Capture the cell that displays the provided text and extract its (X, Y) central coordinate. 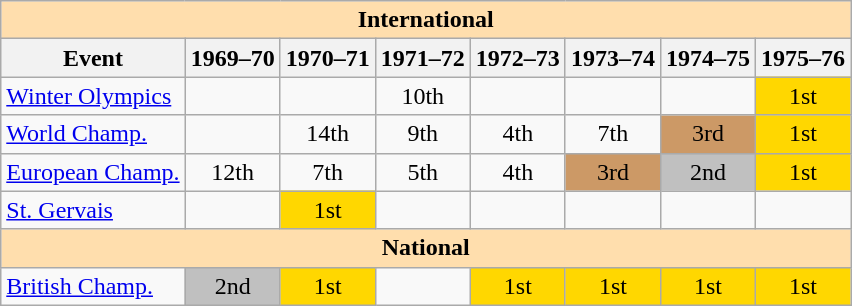
12th (232, 172)
World Champ. (93, 134)
International (426, 20)
European Champ. (93, 172)
1969–70 (232, 58)
1973–74 (612, 58)
5th (422, 172)
Winter Olympics (93, 96)
Event (93, 58)
St. Gervais (93, 210)
1971–72 (422, 58)
British Champ. (93, 286)
9th (422, 134)
1972–73 (518, 58)
1970–71 (328, 58)
1975–76 (802, 58)
1974–75 (708, 58)
14th (328, 134)
National (426, 248)
10th (422, 96)
